Return the (X, Y) coordinate for the center point of the cell that contains the specified text.  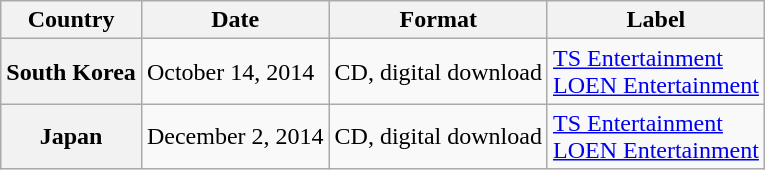
Format (438, 20)
Label (656, 20)
Country (72, 20)
December 2, 2014 (235, 136)
October 14, 2014 (235, 72)
South Korea (72, 72)
Date (235, 20)
Japan (72, 136)
